Capture the cell that displays the provided text and extract its [X, Y] central coordinate. 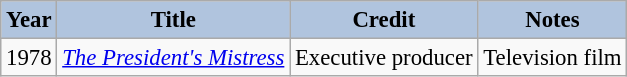
Notes [552, 20]
Executive producer [384, 58]
Year [29, 20]
Television film [552, 58]
1978 [29, 58]
Title [174, 20]
The President's Mistress [174, 58]
Credit [384, 20]
